Detect which cell encompasses the target text, then output its (X, Y) center coordinate. 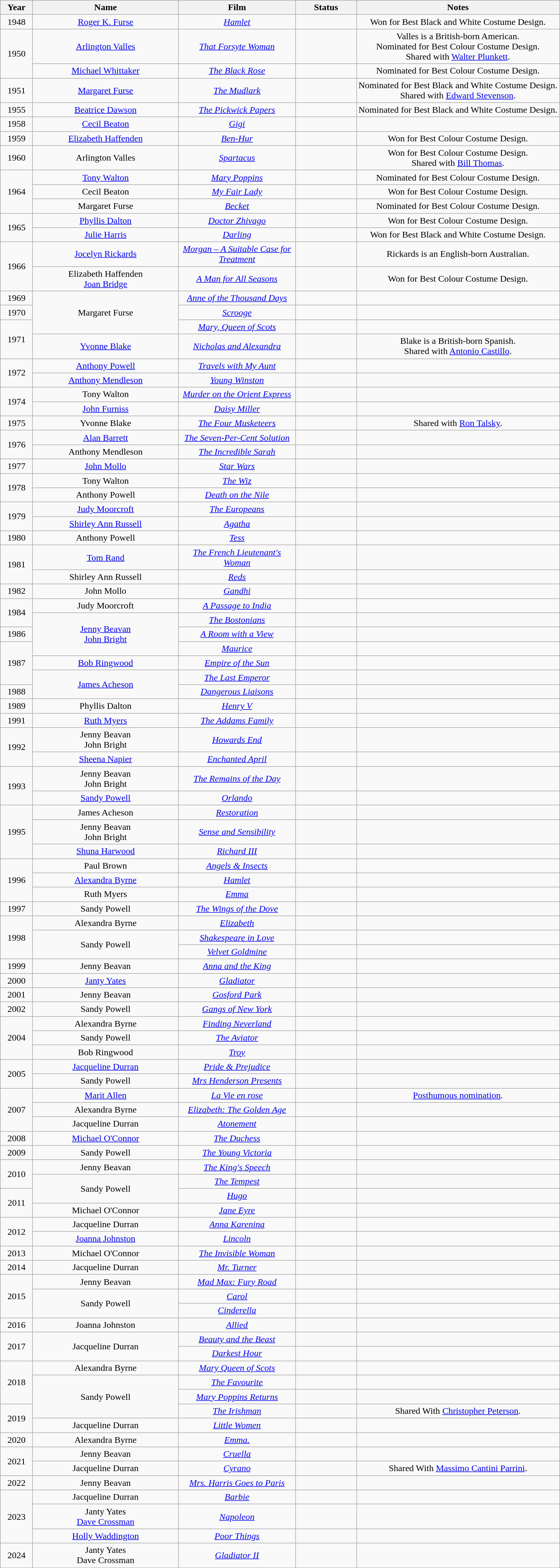
2008 (17, 1138)
Emma. (237, 1440)
Mary Poppins Returns (237, 1396)
Posthumous nomination. (458, 1095)
Beauty and the Beast (237, 1339)
The Pickwick Papers (237, 110)
The Incredible Sarah (237, 452)
The Invisible Woman (237, 1253)
1995 (17, 832)
Cruella (237, 1454)
Richard III (237, 851)
A Man for All Seasons (237, 279)
2015 (17, 1296)
The Mudlark (237, 90)
Poor Things (237, 1536)
Anna Karenina (237, 1225)
Shuna Harwood (106, 851)
Blake is a British-born Spanish.Shared with Antonio Castillo. (458, 346)
2013 (17, 1253)
Spartacus (237, 158)
2005 (17, 1074)
Mrs. Harris Goes to Paris (237, 1483)
1982 (17, 591)
2020 (17, 1440)
Alan Barrett (106, 437)
2014 (17, 1268)
The Wings of the Dove (237, 909)
Jocelyn Rickards (106, 254)
1998 (17, 937)
A Passage to India (237, 605)
Notes (458, 8)
The King's Speech (237, 1167)
Elizabeth HaffendenJoan Bridge (106, 279)
Gangs of New York (237, 1009)
1981 (17, 565)
John Furniss (106, 409)
Rickards is an English-born Australian. (458, 254)
Pride & Prejudice (237, 1067)
Mary Poppins (237, 177)
Atonement (237, 1124)
1976 (17, 444)
Tom Rand (106, 557)
The Addams Family (237, 720)
1948 (17, 22)
2022 (17, 1483)
Troy (237, 1052)
Finding Neverland (237, 1024)
My Fair Lady (237, 192)
The Favourite (237, 1382)
Velvet Goldmine (237, 952)
Star Wars (237, 466)
Murder on the Orient Express (237, 394)
1960 (17, 158)
Shakespeare in Love (237, 937)
The Tempest (237, 1181)
La Vie en rose (237, 1095)
1988 (17, 691)
1974 (17, 402)
Anne of the Thousand Days (237, 298)
1975 (17, 423)
Darling (237, 235)
Napoleon (237, 1516)
Henry V (237, 706)
Emma (237, 894)
1992 (17, 747)
Year (17, 8)
1972 (17, 373)
1971 (17, 339)
Roger K. Furse (106, 22)
The Duchess (237, 1138)
Michael Whittaker (106, 71)
2019 (17, 1418)
Gandhi (237, 591)
Mrs Henderson Presents (237, 1081)
Sense and Sensibility (237, 832)
1993 (17, 786)
Morgan – A Suitable Case for Treatment (237, 254)
1951 (17, 90)
The Irishman (237, 1411)
1970 (17, 313)
Angels & Insects (237, 866)
2012 (17, 1232)
1955 (17, 110)
Howards End (237, 740)
Shared With Massimo Cantini Parrini. (458, 1468)
Jane Eyre (237, 1210)
The Aviator (237, 1038)
1978 (17, 488)
Status (326, 8)
Tess (237, 538)
Elizabeth Haffenden (106, 138)
1984 (17, 613)
Film (237, 8)
2009 (17, 1153)
2010 (17, 1174)
Nicholas and Alexandra (237, 346)
Mary Queen of Scots (237, 1368)
Valles is a British-born American.Nominated for Best Colour Costume Design.Shared with Walter Plunkett. (458, 46)
Maurice (237, 648)
The Europeans (237, 509)
1966 (17, 267)
Carol (237, 1296)
1950 (17, 54)
Enchanted April (237, 759)
Daisy Miller (237, 409)
Gosford Park (237, 995)
1964 (17, 192)
Won for Best Colour Costume Design.Shared with Bill Thomas. (458, 158)
Shared With Christopher Peterson. (458, 1411)
Dangerous Liaisons (237, 691)
2002 (17, 1009)
Travels with My Aunt (237, 366)
1969 (17, 298)
Elizabeth (237, 923)
The Remains of the Day (237, 779)
Death on the Nile (237, 495)
1987 (17, 663)
That Forsyte Woman (237, 46)
Marit Allen (106, 1095)
1991 (17, 720)
1965 (17, 228)
Doctor Zhivago (237, 221)
Young Winston (237, 380)
Gigi (237, 124)
1958 (17, 124)
1997 (17, 909)
Mary, Queen of Scots (237, 327)
Empire of the Sun (237, 663)
Gladiator II (237, 1556)
1979 (17, 517)
2024 (17, 1556)
The Young Victoria (237, 1153)
2011 (17, 1203)
Scrooge (237, 313)
Darkest Hour (237, 1353)
Shared with Ron Talsky. (458, 423)
1959 (17, 138)
2001 (17, 995)
Nominated for Best Black and White Costume Design.Shared with Edward Stevenson. (458, 90)
2017 (17, 1346)
Holly Waddington (106, 1536)
1999 (17, 966)
The Bostonians (237, 620)
2023 (17, 1516)
1977 (17, 466)
1989 (17, 706)
Restoration (237, 812)
1996 (17, 880)
The Black Rose (237, 71)
A Room with a View (237, 634)
Beatrice Dawson (106, 110)
Mad Max: Fury Road (237, 1282)
Mr. Turner (237, 1268)
Ben-Hur (237, 138)
Orlando (237, 798)
Allied (237, 1325)
Hugo (237, 1196)
Elizabeth: The Golden Age (237, 1110)
1986 (17, 634)
Name (106, 8)
Paul Brown (106, 866)
The Wiz (237, 481)
Nominated for Best Black and White Costume Design. (458, 110)
Anna and the King (237, 966)
1980 (17, 538)
Cinderella (237, 1310)
Cyrano (237, 1468)
2004 (17, 1038)
2007 (17, 1110)
Little Women (237, 1425)
Agatha (237, 524)
Lincoln (237, 1239)
Janty Yates (106, 981)
Gladiator (237, 981)
Sheena Napier (106, 759)
Reds (237, 577)
The Seven-Per-Cent Solution (237, 437)
The Four Musketeers (237, 423)
Becket (237, 206)
The French Lieutenant's Woman (237, 557)
2016 (17, 1325)
2018 (17, 1382)
The Last Emperor (237, 677)
2021 (17, 1461)
Julie Harris (106, 235)
Barbie (237, 1497)
2000 (17, 981)
